Scan for the cell matching the given text and deliver its [x, y] coordinate at center. 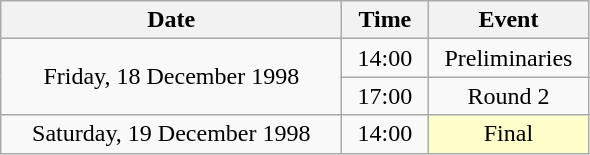
Saturday, 19 December 1998 [172, 134]
Final [508, 134]
Preliminaries [508, 58]
Friday, 18 December 1998 [172, 77]
17:00 [385, 96]
Time [385, 20]
Event [508, 20]
Date [172, 20]
Round 2 [508, 96]
